Detect which cell encompasses the target text, then output its [x, y] center coordinate. 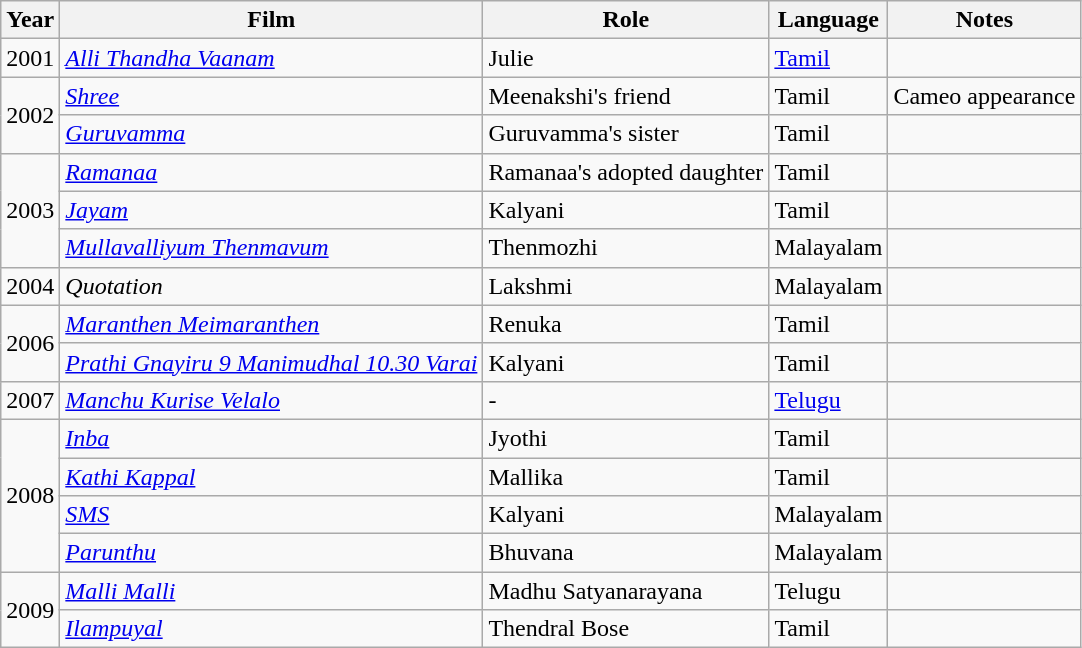
Shree [272, 96]
Madhu Satyanarayana [626, 591]
2002 [30, 115]
Ramanaa [272, 172]
Role [626, 20]
Film [272, 20]
Prathi Gnayiru 9 Manimudhal 10.30 Varai [272, 362]
Renuka [626, 324]
- [626, 400]
2007 [30, 400]
Kathi Kappal [272, 477]
Malli Malli [272, 591]
2006 [30, 343]
Thendral Bose [626, 629]
Guruvamma [272, 134]
Inba [272, 438]
Maranthen Meimaranthen [272, 324]
Notes [984, 20]
Bhuvana [626, 553]
Lakshmi [626, 286]
Year [30, 20]
2003 [30, 210]
2008 [30, 495]
Julie [626, 58]
Manchu Kurise Velalo [272, 400]
Meenakshi's friend [626, 96]
Language [828, 20]
Thenmozhi [626, 248]
Ilampuyal [272, 629]
2004 [30, 286]
Cameo appearance [984, 96]
Jayam [272, 210]
Parunthu [272, 553]
2001 [30, 58]
2009 [30, 610]
Mallika [626, 477]
Mullavalliyum Thenmavum [272, 248]
Jyothi [626, 438]
Alli Thandha Vaanam [272, 58]
Quotation [272, 286]
Ramanaa's adopted daughter [626, 172]
Guruvamma's sister [626, 134]
SMS [272, 515]
